Detect which cell encompasses the target text, then output its (x, y) center coordinate. 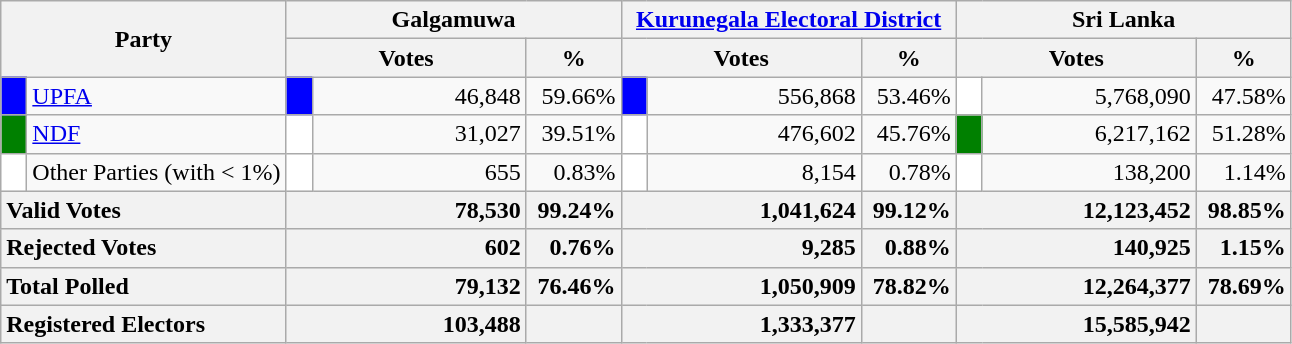
Registered Electors (144, 324)
556,868 (754, 96)
12,123,452 (1076, 210)
53.46% (908, 96)
9,285 (741, 248)
78.82% (908, 286)
0.88% (908, 248)
78.69% (1244, 286)
0.78% (908, 172)
Valid Votes (144, 210)
79,132 (406, 286)
NDF (156, 134)
15,585,942 (1076, 324)
98.85% (1244, 210)
39.51% (574, 134)
31,027 (419, 134)
1,041,624 (741, 210)
602 (406, 248)
Sri Lanka (1124, 20)
Other Parties (with < 1%) (156, 172)
76.46% (574, 286)
59.66% (574, 96)
655 (419, 172)
0.76% (574, 248)
UPFA (156, 96)
Rejected Votes (144, 248)
6,217,162 (1089, 134)
0.83% (574, 172)
Party (144, 39)
476,602 (754, 134)
140,925 (1076, 248)
78,530 (406, 210)
138,200 (1089, 172)
99.12% (908, 210)
99.24% (574, 210)
5,768,090 (1089, 96)
Kurunegala Electoral District (788, 20)
Galgamuwa (454, 20)
51.28% (1244, 134)
12,264,377 (1076, 286)
1.15% (1244, 248)
1,050,909 (741, 286)
47.58% (1244, 96)
Total Polled (144, 286)
45.76% (908, 134)
103,488 (406, 324)
1.14% (1244, 172)
46,848 (419, 96)
8,154 (754, 172)
1,333,377 (741, 324)
